From the cell containing the given text, extract its center point as [x, y] coordinate. 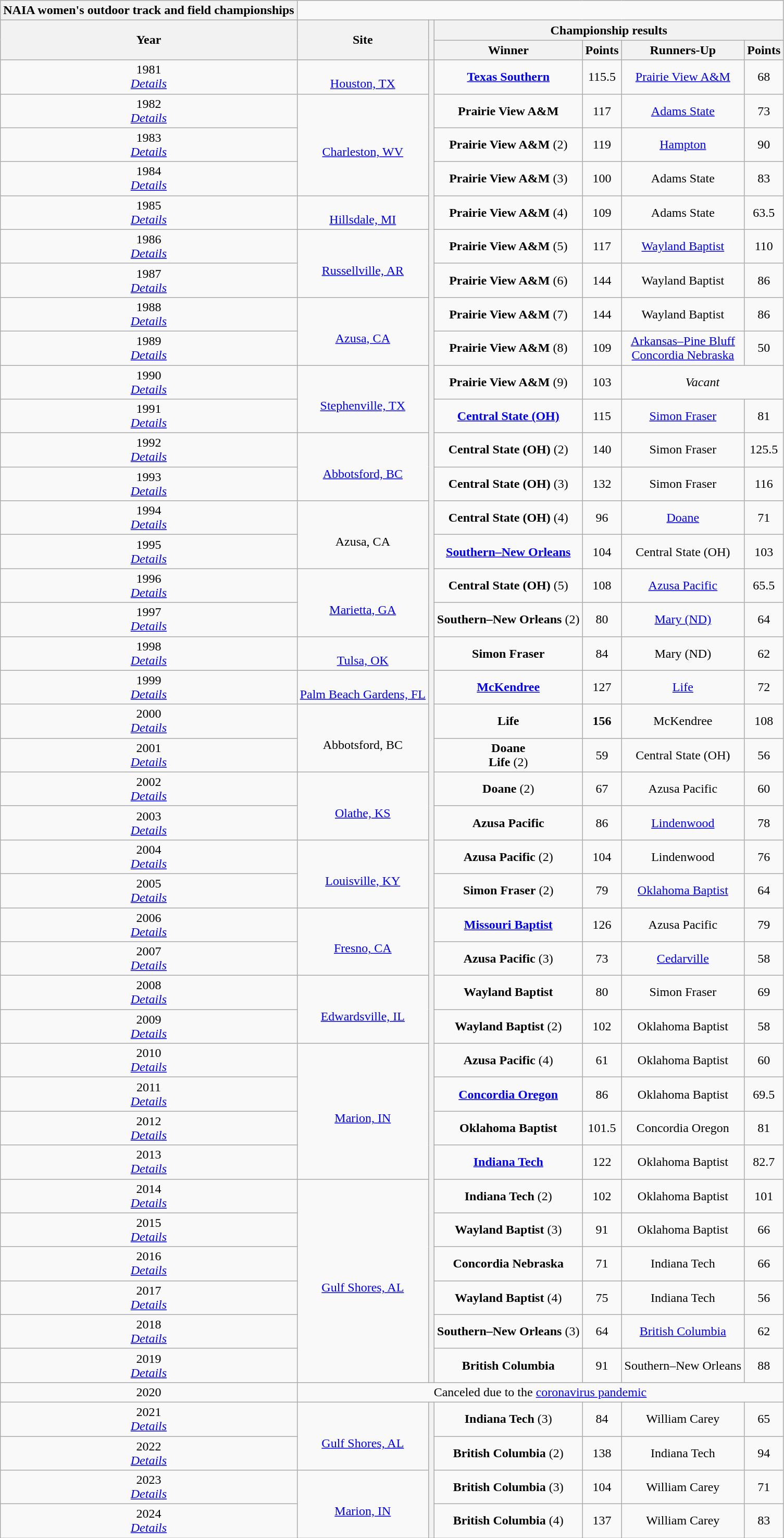
1984 Details [149, 178]
2022 Details [149, 1453]
2012 Details [149, 1128]
50 [764, 348]
1992 Details [149, 450]
122 [602, 1162]
Prairie View A&M (3) [508, 178]
1985 Details [149, 213]
Missouri Baptist [508, 925]
Site [363, 40]
British Columbia (2) [508, 1453]
Prairie View A&M (8) [508, 348]
132 [602, 484]
100 [602, 178]
Year [149, 40]
2013 Details [149, 1162]
Prairie View A&M (6) [508, 280]
1997 Details [149, 619]
Prairie View A&M (4) [508, 213]
2003 Details [149, 822]
Runners-Up [683, 50]
137 [602, 1521]
Concordia Nebraska [508, 1263]
Edwardsville, IL [363, 1010]
1999 Details [149, 687]
Prairie View A&M (2) [508, 145]
Russellville, AR [363, 263]
Indiana Tech (3) [508, 1419]
DoaneLife (2) [508, 755]
127 [602, 687]
Doane [683, 518]
90 [764, 145]
1993 Details [149, 484]
72 [764, 687]
1996 Details [149, 586]
Marietta, GA [363, 602]
Charleston, WV [363, 145]
1981 Details [149, 77]
2017 Details [149, 1298]
Central State (OH) (2) [508, 450]
2018 Details [149, 1331]
156 [602, 721]
138 [602, 1453]
Simon Fraser (2) [508, 890]
63.5 [764, 213]
1988 Details [149, 314]
75 [602, 1298]
2005 Details [149, 890]
Winner [508, 50]
Central State (OH) (4) [508, 518]
Fresno, CA [363, 942]
1994 Details [149, 518]
101 [764, 1196]
Canceled due to the coronavirus pandemic [540, 1392]
2000 Details [149, 721]
119 [602, 145]
2004 Details [149, 857]
Central State (OH) (3) [508, 484]
Olathe, KS [363, 806]
2024 Details [149, 1521]
Wayland Baptist (3) [508, 1230]
116 [764, 484]
115.5 [602, 77]
Southern–New Orleans (2) [508, 619]
Azusa Pacific (3) [508, 959]
101.5 [602, 1128]
2016 Details [149, 1263]
1995 Details [149, 551]
Prairie View A&M (7) [508, 314]
2009 Details [149, 1027]
1983 Details [149, 145]
2011 Details [149, 1094]
Stephenville, TX [363, 399]
65 [764, 1419]
Prairie View A&M (9) [508, 382]
1987 Details [149, 280]
Tulsa, OK [363, 654]
88 [764, 1365]
2010 Details [149, 1060]
2008 Details [149, 992]
Hampton [683, 145]
1982 Details [149, 110]
2021 Details [149, 1419]
Prairie View A&M (5) [508, 246]
Texas Southern [508, 77]
2015 Details [149, 1230]
125.5 [764, 450]
2023 Details [149, 1487]
2002 Details [149, 789]
1986 Details [149, 246]
British Columbia (4) [508, 1521]
Vacant [702, 382]
Central State (OH) (5) [508, 586]
126 [602, 925]
1998 Details [149, 654]
69 [764, 992]
78 [764, 822]
Azusa Pacific (4) [508, 1060]
Southern–New Orleans (3) [508, 1331]
2006 Details [149, 925]
1990 Details [149, 382]
2020 [149, 1392]
1989 Details [149, 348]
82.7 [764, 1162]
2014 Details [149, 1196]
Palm Beach Gardens, FL [363, 687]
65.5 [764, 586]
76 [764, 857]
Houston, TX [363, 77]
68 [764, 77]
2001 Details [149, 755]
Hillsdale, MI [363, 213]
1991 Details [149, 416]
Wayland Baptist (2) [508, 1027]
67 [602, 789]
2019 Details [149, 1365]
140 [602, 450]
Doane (2) [508, 789]
Cedarville [683, 959]
115 [602, 416]
110 [764, 246]
94 [764, 1453]
British Columbia (3) [508, 1487]
Indiana Tech (2) [508, 1196]
96 [602, 518]
Wayland Baptist (4) [508, 1298]
59 [602, 755]
Arkansas–Pine BluffConcordia Nebraska [683, 348]
69.5 [764, 1094]
2007 Details [149, 959]
Championship results [609, 30]
Azusa Pacific (2) [508, 857]
NAIA women's outdoor track and field championships [149, 10]
Louisville, KY [363, 873]
61 [602, 1060]
